Return the (X, Y) coordinate for the center point of the cell that contains the specified text.  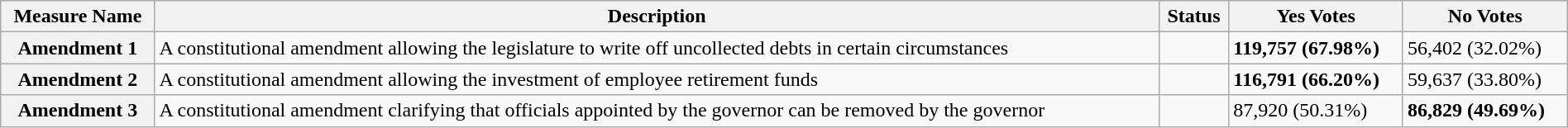
Description (657, 17)
86,829 (49.69%) (1485, 111)
119,757 (67.98%) (1317, 48)
Amendment 3 (78, 111)
59,637 (33.80%) (1485, 79)
56,402 (32.02%) (1485, 48)
Status (1193, 17)
Yes Votes (1317, 17)
Amendment 2 (78, 79)
No Votes (1485, 17)
116,791 (66.20%) (1317, 79)
Measure Name (78, 17)
A constitutional amendment allowing the investment of employee retirement funds (657, 79)
A constitutional amendment clarifying that officials appointed by the governor can be removed by the governor (657, 111)
A constitutional amendment allowing the legislature to write off uncollected debts in certain circumstances (657, 48)
87,920 (50.31%) (1317, 111)
Amendment 1 (78, 48)
